From the cell containing the given text, extract its center point as [x, y] coordinate. 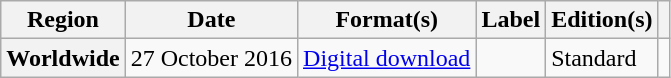
Digital download [387, 58]
Label [511, 20]
Standard [602, 58]
Worldwide [63, 58]
Edition(s) [602, 20]
Format(s) [387, 20]
Date [211, 20]
Region [63, 20]
27 October 2016 [211, 58]
